Find where the given text appears and provide that cell's center as [X, Y] coordinate. 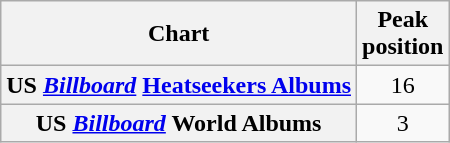
Chart [179, 34]
16 [403, 85]
US Billboard Heatseekers Albums [179, 85]
Peakposition [403, 34]
3 [403, 123]
US Billboard World Albums [179, 123]
